Search for the cell housing the specified text and yield its [x, y] center coordinate. 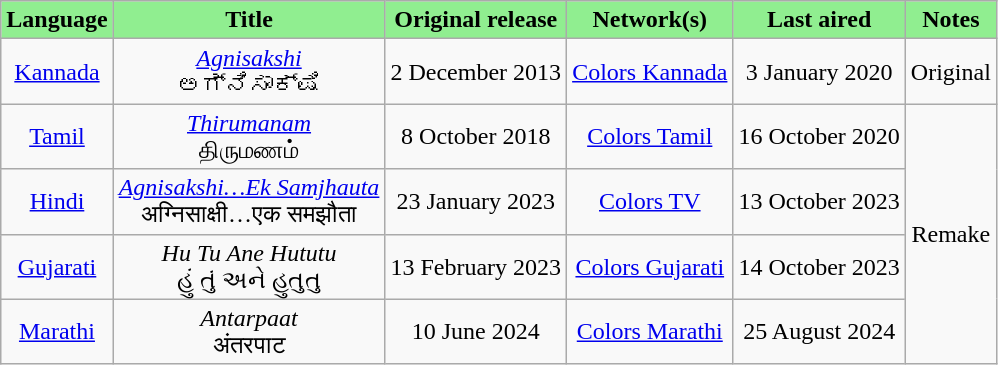
Agnisakshi ಅಗ್ನಿಸಾಕ್ಷಿ [249, 72]
23 January 2023 [476, 202]
Original [950, 72]
Colors TV [650, 202]
Hindi [57, 202]
Original release [476, 20]
8 October 2018 [476, 136]
Notes [950, 20]
Thirumanam திருமணம் [249, 136]
Colors Marathi [650, 332]
Colors Tamil [650, 136]
Language [57, 20]
3 January 2020 [819, 72]
2 December 2013 [476, 72]
Last aired [819, 20]
16 October 2020 [819, 136]
Kannada [57, 72]
13 October 2023 [819, 202]
25 August 2024 [819, 332]
Colors Gujarati [650, 266]
10 June 2024 [476, 332]
Agnisakshi…Ek Samjhauta अग्निसाक्षी…एक समझौता [249, 202]
Title [249, 20]
Gujarati [57, 266]
Network(s) [650, 20]
Marathi [57, 332]
Hu Tu Ane Hututu હું તું અને હુતુતુ [249, 266]
Remake [950, 234]
Colors Kannada [650, 72]
Tamil [57, 136]
Antarpaat अंतरपाट [249, 332]
13 February 2023 [476, 266]
14 October 2023 [819, 266]
